From the cell containing the given text, extract its center point as [x, y] coordinate. 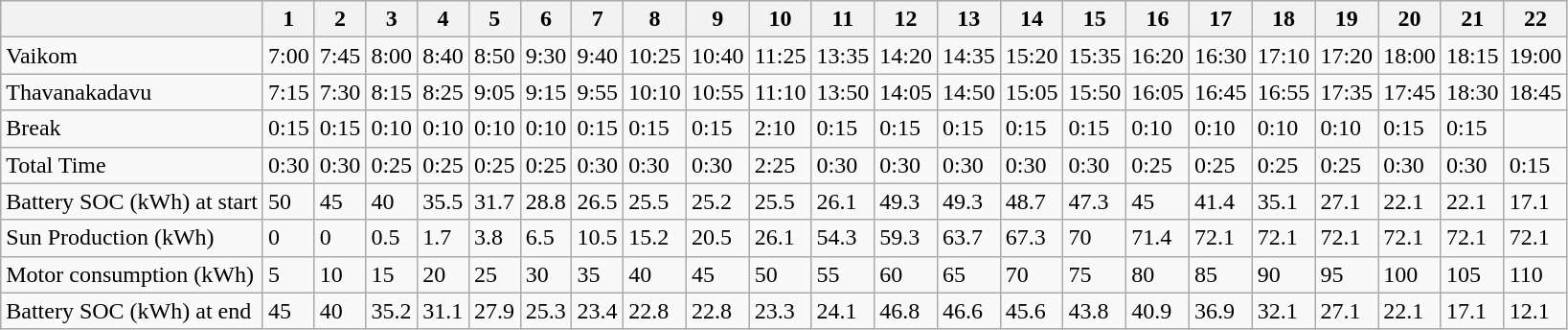
10:10 [655, 92]
45.6 [1032, 311]
3.8 [494, 238]
11:25 [780, 56]
63.7 [968, 238]
60 [906, 274]
8:50 [494, 56]
Total Time [132, 165]
10:55 [717, 92]
24.1 [843, 311]
18:30 [1472, 92]
16:05 [1158, 92]
35 [598, 274]
15.2 [655, 238]
7:45 [340, 56]
16:55 [1284, 92]
16:45 [1220, 92]
7:00 [288, 56]
15:20 [1032, 56]
19 [1347, 19]
27.9 [494, 311]
25.3 [546, 311]
Motor consumption (kWh) [132, 274]
9:55 [598, 92]
23.4 [598, 311]
13 [968, 19]
8:40 [443, 56]
71.4 [1158, 238]
10.5 [598, 238]
31.1 [443, 311]
11:10 [780, 92]
35.1 [1284, 201]
7 [598, 19]
2:25 [780, 165]
41.4 [1220, 201]
18:15 [1472, 56]
65 [968, 274]
16 [1158, 19]
31.7 [494, 201]
Thavanakadavu [132, 92]
26.5 [598, 201]
Sun Production (kWh) [132, 238]
20.5 [717, 238]
8:15 [392, 92]
14:35 [968, 56]
36.9 [1220, 311]
18:00 [1410, 56]
8 [655, 19]
19:00 [1535, 56]
17 [1220, 19]
17:45 [1410, 92]
6 [546, 19]
15:05 [1032, 92]
9:05 [494, 92]
9 [717, 19]
110 [1535, 274]
105 [1472, 274]
17:10 [1284, 56]
40.9 [1158, 311]
3 [392, 19]
Vaikom [132, 56]
90 [1284, 274]
14 [1032, 19]
15:50 [1095, 92]
17:20 [1347, 56]
12.1 [1535, 311]
55 [843, 274]
25.2 [717, 201]
11 [843, 19]
54.3 [843, 238]
59.3 [906, 238]
4 [443, 19]
43.8 [1095, 311]
17:35 [1347, 92]
1 [288, 19]
7:30 [340, 92]
Battery SOC (kWh) at start [132, 201]
1.7 [443, 238]
9:40 [598, 56]
35.2 [392, 311]
100 [1410, 274]
9:30 [546, 56]
7:15 [288, 92]
2:10 [780, 129]
28.8 [546, 201]
13:50 [843, 92]
30 [546, 274]
85 [1220, 274]
21 [1472, 19]
14:20 [906, 56]
18:45 [1535, 92]
67.3 [1032, 238]
8:25 [443, 92]
80 [1158, 274]
22 [1535, 19]
14:05 [906, 92]
32.1 [1284, 311]
9:15 [546, 92]
6.5 [546, 238]
95 [1347, 274]
25 [494, 274]
16:30 [1220, 56]
16:20 [1158, 56]
13:35 [843, 56]
8:00 [392, 56]
12 [906, 19]
47.3 [1095, 201]
0.5 [392, 238]
Break [132, 129]
18 [1284, 19]
2 [340, 19]
10:40 [717, 56]
46.8 [906, 311]
15:35 [1095, 56]
10:25 [655, 56]
23.3 [780, 311]
35.5 [443, 201]
14:50 [968, 92]
75 [1095, 274]
Battery SOC (kWh) at end [132, 311]
48.7 [1032, 201]
46.6 [968, 311]
